Output the [x, y] coordinate of the center of the cell containing the given text.  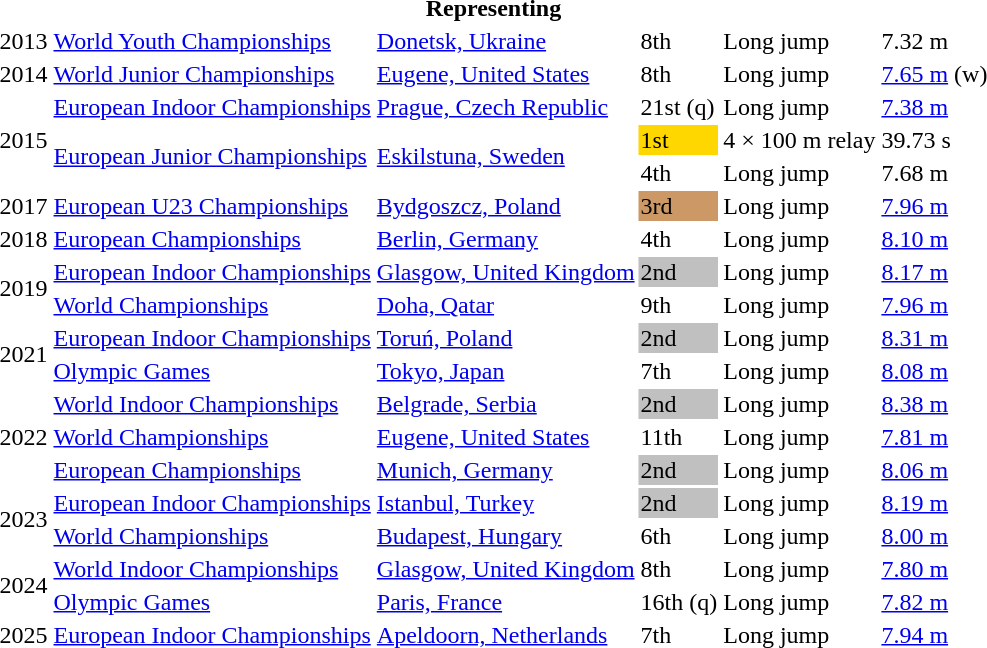
World Junior Championships [212, 74]
World Youth Championships [212, 41]
7th [679, 371]
Doha, Qatar [506, 305]
European Junior Championships [212, 156]
11th [679, 437]
16th (q) [679, 602]
Tokyo, Japan [506, 371]
4 × 100 m relay [800, 140]
Toruń, Poland [506, 338]
Belgrade, Serbia [506, 404]
9th [679, 305]
3rd [679, 206]
1st [679, 140]
Donetsk, Ukraine [506, 41]
European U23 Championships [212, 206]
Eskilstuna, Sweden [506, 156]
21st (q) [679, 107]
Paris, France [506, 602]
Budapest, Hungary [506, 536]
Munich, Germany [506, 470]
Bydgoszcz, Poland [506, 206]
Istanbul, Turkey [506, 503]
Berlin, Germany [506, 239]
Prague, Czech Republic [506, 107]
6th [679, 536]
